Scan for the cell matching the given text and deliver its [X, Y] coordinate at center. 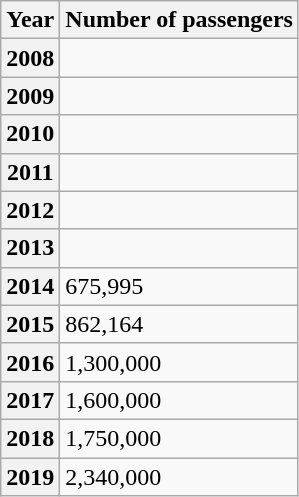
2018 [30, 438]
675,995 [180, 286]
Number of passengers [180, 20]
1,750,000 [180, 438]
2013 [30, 248]
2019 [30, 477]
2014 [30, 286]
862,164 [180, 324]
2010 [30, 134]
2012 [30, 210]
1,300,000 [180, 362]
2016 [30, 362]
2008 [30, 58]
2015 [30, 324]
2017 [30, 400]
2,340,000 [180, 477]
2011 [30, 172]
Year [30, 20]
2009 [30, 96]
1,600,000 [180, 400]
